Find where the given text appears and provide that cell's center as [X, Y] coordinate. 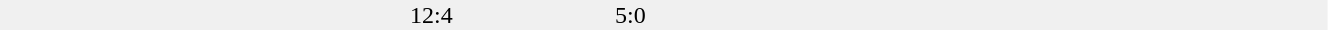
5:0 [630, 15]
12:4 [432, 15]
